Identify which cell holds the provided text, then report its (X, Y) central coordinate. 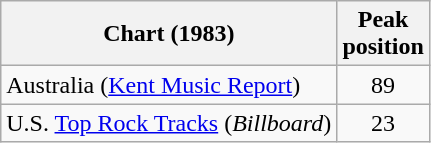
Chart (1983) (169, 34)
Australia (Kent Music Report) (169, 85)
Peakposition (383, 34)
U.S. Top Rock Tracks (Billboard) (169, 123)
89 (383, 85)
23 (383, 123)
